Find where the given text appears and provide that cell's center as (X, Y) coordinate. 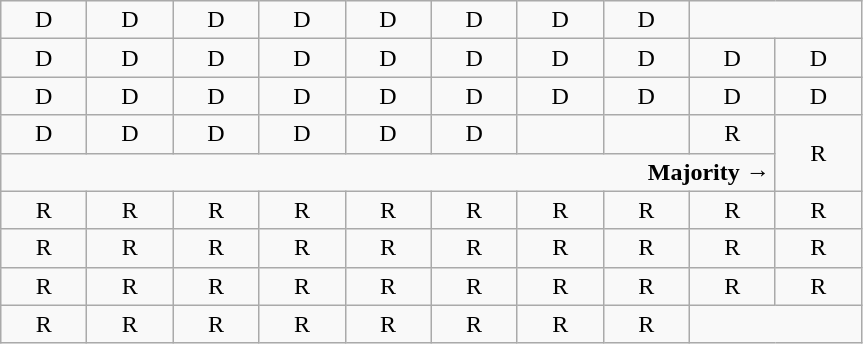
Majority → (388, 172)
